Return the (X, Y) coordinate for the center point of the cell that contains the specified text.  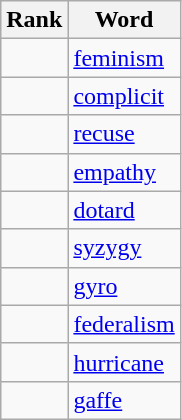
hurricane (124, 362)
recuse (124, 134)
empathy (124, 172)
dotard (124, 210)
feminism (124, 58)
syzygy (124, 248)
gaffe (124, 400)
Word (124, 20)
Rank (34, 20)
complicit (124, 96)
federalism (124, 324)
gyro (124, 286)
